Locate the cell with the specified text and output its (x, y) center coordinate. 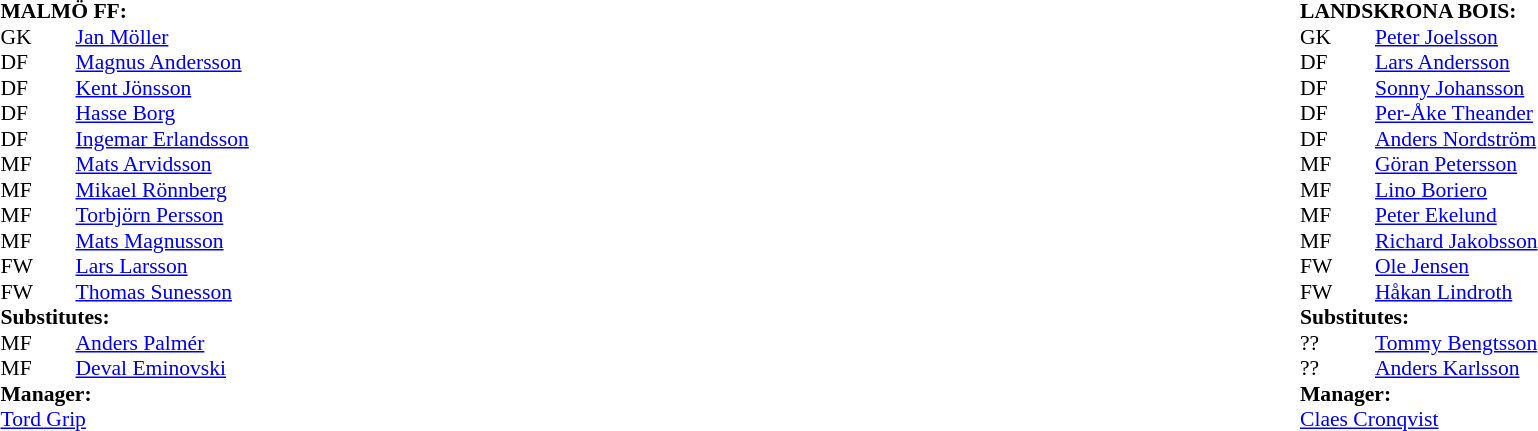
Ingemar Erlandsson (162, 139)
Richard Jakobsson (1456, 241)
Sonny Johansson (1456, 88)
Ole Jensen (1456, 267)
Lars Andersson (1456, 63)
Torbjörn Persson (162, 215)
Thomas Sunesson (162, 292)
Mats Magnusson (162, 241)
Göran Petersson (1456, 165)
Lino Boriero (1456, 190)
Deval Eminovski (162, 369)
Lars Larsson (162, 267)
Kent Jönsson (162, 88)
Anders Nordström (1456, 139)
Anders Palmér (162, 343)
Peter Ekelund (1456, 215)
Mikael Rönnberg (162, 190)
Mats Arvidsson (162, 165)
Hasse Borg (162, 113)
Jan Möller (162, 37)
Magnus Andersson (162, 63)
Tommy Bengtsson (1456, 343)
Håkan Lindroth (1456, 292)
Peter Joelsson (1456, 37)
Anders Karlsson (1456, 369)
Per-Åke Theander (1456, 113)
